Determine the (X, Y) coordinate at the center of the cell enclosing the given text.  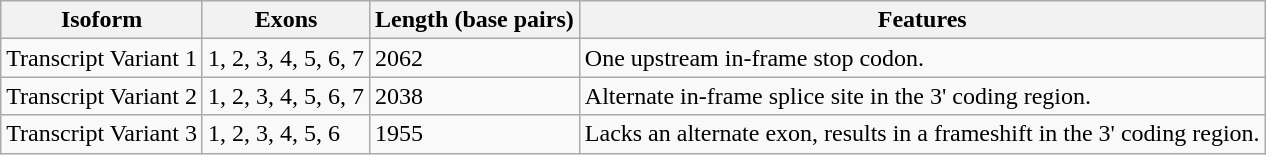
Features (922, 20)
Lacks an alternate exon, results in a frameshift in the 3' coding region. (922, 134)
Transcript Variant 3 (102, 134)
2038 (475, 96)
Transcript Variant 2 (102, 96)
One upstream in-frame stop codon. (922, 58)
Transcript Variant 1 (102, 58)
1, 2, 3, 4, 5, 6 (286, 134)
Isoform (102, 20)
Exons (286, 20)
Alternate in-frame splice site in the 3' coding region. (922, 96)
2062 (475, 58)
1955 (475, 134)
Length (base pairs) (475, 20)
